Return (X, Y) of the center of cell containing provided text 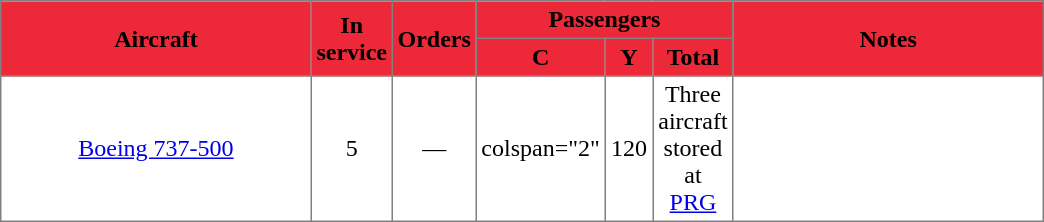
Boeing 737-500 (156, 149)
Notes (888, 38)
Three aircraft stored at PRG (693, 149)
Aircraft (156, 38)
colspan="2" (540, 149)
120 (629, 149)
— (434, 149)
Total (693, 57)
Y (629, 57)
5 (352, 149)
Passengers (604, 20)
C (540, 57)
In service (352, 38)
Orders (434, 38)
